Extract the (x, y) coordinate from the center of the cell holding the provided text.  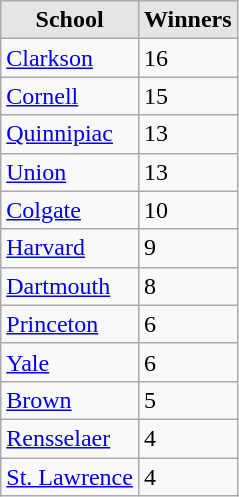
Dartmouth (70, 286)
School (70, 20)
Yale (70, 362)
Brown (70, 400)
16 (188, 58)
Princeton (70, 324)
15 (188, 96)
St. Lawrence (70, 477)
Winners (188, 20)
Harvard (70, 248)
8 (188, 286)
Quinnipiac (70, 134)
Cornell (70, 96)
Colgate (70, 210)
10 (188, 210)
5 (188, 400)
Clarkson (70, 58)
Rensselaer (70, 438)
9 (188, 248)
Union (70, 172)
